Search for the cell housing the specified text and yield its (x, y) center coordinate. 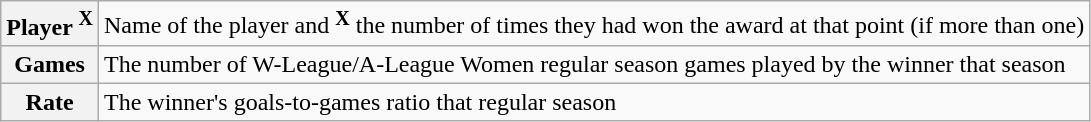
Name of the player and X the number of times they had won the award at that point (if more than one) (594, 24)
The winner's goals-to-games ratio that regular season (594, 102)
Games (50, 64)
The number of W-League/A-League Women regular season games played by the winner that season (594, 64)
Player X (50, 24)
Rate (50, 102)
